Capture the cell that displays the provided text and extract its [x, y] central coordinate. 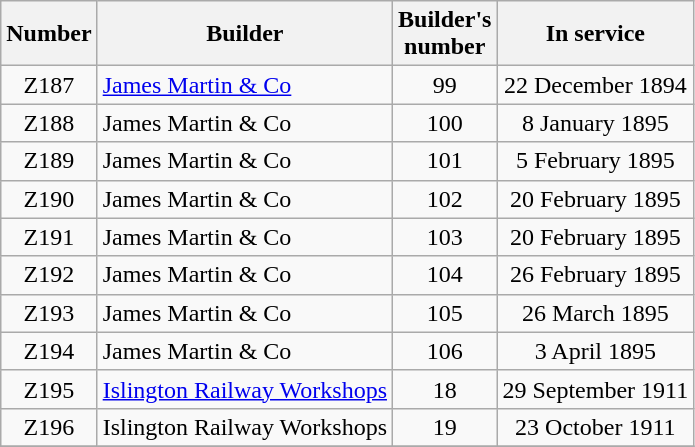
Builder'snumber [445, 34]
Z194 [49, 351]
Z189 [49, 161]
Z193 [49, 313]
Z192 [49, 275]
102 [445, 199]
22 December 1894 [596, 85]
Z196 [49, 427]
106 [445, 351]
Z187 [49, 85]
Z188 [49, 123]
Z190 [49, 199]
19 [445, 427]
103 [445, 237]
5 February 1895 [596, 161]
Builder [244, 34]
23 October 1911 [596, 427]
8 January 1895 [596, 123]
Number [49, 34]
104 [445, 275]
105 [445, 313]
29 September 1911 [596, 389]
In service [596, 34]
26 March 1895 [596, 313]
100 [445, 123]
18 [445, 389]
Z195 [49, 389]
101 [445, 161]
Z191 [49, 237]
26 February 1895 [596, 275]
3 April 1895 [596, 351]
99 [445, 85]
